Determine the [x, y] coordinate at the center of the cell enclosing the given text.  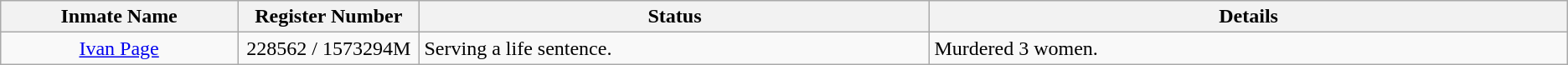
Register Number [328, 17]
Murdered 3 women. [1248, 48]
Ivan Page [119, 48]
228562 / 1573294M [328, 48]
Status [675, 17]
Details [1248, 17]
Serving a life sentence. [675, 48]
Inmate Name [119, 17]
